Detect which cell encompasses the target text, then output its (X, Y) center coordinate. 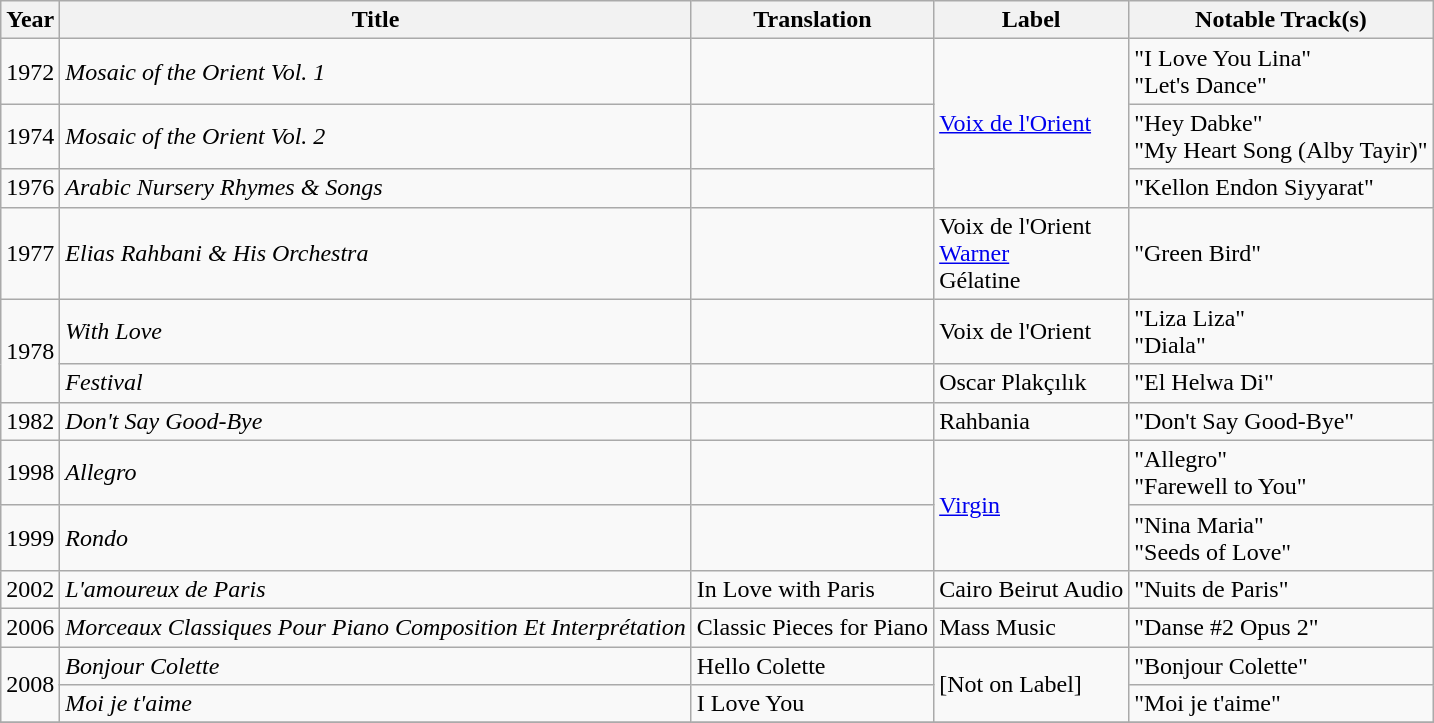
1972 (30, 72)
Oscar Plakçılık (1032, 383)
In Love with Paris (812, 589)
"Don't Say Good-Bye" (1281, 421)
Mosaic of the Orient Vol. 1 (376, 72)
1976 (30, 188)
Bonjour Colette (376, 665)
Mass Music (1032, 627)
Hello Colette (812, 665)
Festival (376, 383)
2008 (30, 684)
"I Love You Lina""Let's Dance" (1281, 72)
Title (376, 20)
1998 (30, 472)
1982 (30, 421)
With Love (376, 332)
Label (1032, 20)
"Green Bird" (1281, 253)
"Moi je t'aime" (1281, 704)
Don't Say Good-Bye (376, 421)
"Nuits de Paris" (1281, 589)
[Not on Label] (1032, 684)
"Allegro""Farewell to You" (1281, 472)
Year (30, 20)
1999 (30, 538)
Cairo Beirut Audio (1032, 589)
Classic Pieces for Piano (812, 627)
Translation (812, 20)
Morceaux Classiques Pour Piano Composition Et Interprétation (376, 627)
Moi je t'aime (376, 704)
I Love You (812, 704)
Rondo (376, 538)
"Hey Dabke""My Heart Song (Alby Tayir)" (1281, 136)
"Liza Liza""Diala" (1281, 332)
Arabic Nursery Rhymes & Songs (376, 188)
Virgin (1032, 505)
"El Helwa Di" (1281, 383)
2002 (30, 589)
1977 (30, 253)
L'amoureux de Paris (376, 589)
Rahbania (1032, 421)
Mosaic of the Orient Vol. 2 (376, 136)
Elias Rahbani & His Orchestra (376, 253)
"Bonjour Colette" (1281, 665)
"Danse #2 Opus 2" (1281, 627)
Notable Track(s) (1281, 20)
Allegro (376, 472)
2006 (30, 627)
1978 (30, 350)
1974 (30, 136)
Voix de l'OrientWarnerGélatine (1032, 253)
"Nina Maria""Seeds of Love" (1281, 538)
"Kellon Endon Siyyarat" (1281, 188)
